Identify which cell holds the provided text, then report its (x, y) central coordinate. 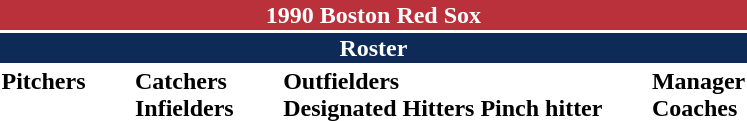
Roster (374, 48)
1990 Boston Red Sox (374, 15)
